Determine the (X, Y) coordinate at the center of the cell enclosing the given text.  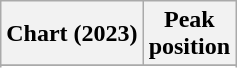
Peakposition (189, 34)
Chart (2023) (72, 34)
